Capture the cell that displays the provided text and extract its [X, Y] central coordinate. 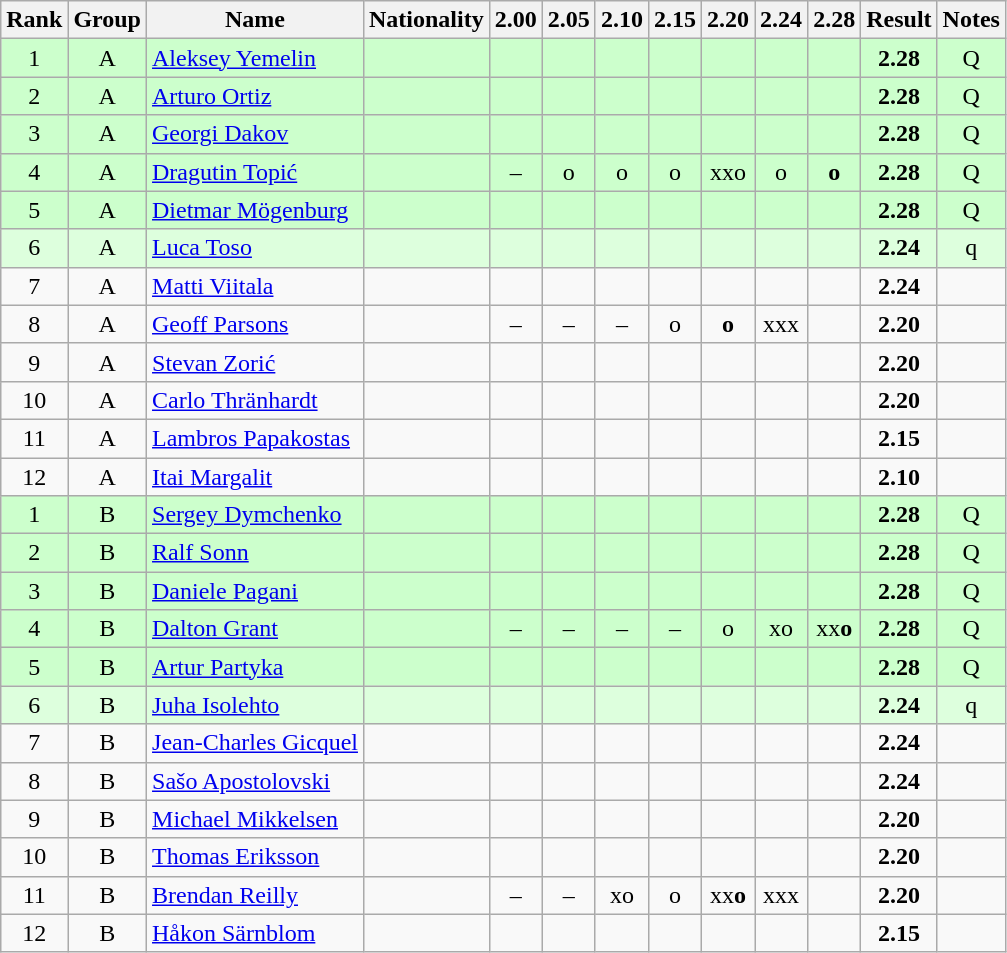
2.00 [516, 20]
Thomas Eriksson [256, 857]
Aleksey Yemelin [256, 58]
Håkon Särnblom [256, 933]
Nationality [426, 20]
Dalton Grant [256, 629]
2.05 [568, 20]
Dragutin Topić [256, 172]
Sergey Dymchenko [256, 515]
Notes [971, 20]
Lambros Papakostas [256, 438]
Arturo Ortiz [256, 96]
Rank [34, 20]
Group [108, 20]
Jean-Charles Gicquel [256, 743]
Ralf Sonn [256, 553]
Stevan Zorić [256, 362]
Juha Isolehto [256, 705]
Result [899, 20]
Artur Partyka [256, 667]
Name [256, 20]
Daniele Pagani [256, 591]
Luca Toso [256, 248]
Dietmar Mögenburg [256, 210]
Michael Mikkelsen [256, 819]
Itai Margalit [256, 477]
Matti Viitala [256, 286]
Carlo Thränhardt [256, 400]
Brendan Reilly [256, 895]
Georgi Dakov [256, 134]
Geoff Parsons [256, 324]
Sašo Apostolovski [256, 781]
